Determine the (x, y) coordinate at the center of the cell enclosing the given text.  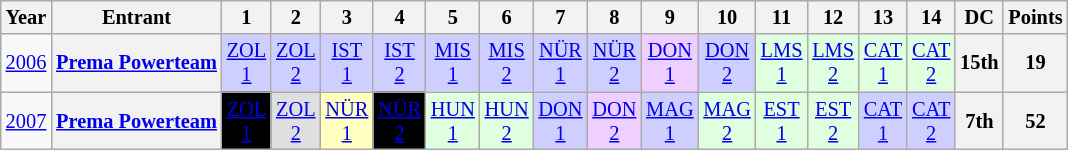
1 (246, 17)
IST1 (346, 63)
LMS1 (782, 63)
4 (400, 17)
DC (979, 17)
Points (1035, 17)
12 (833, 17)
HUN2 (507, 121)
2007 (26, 121)
7 (561, 17)
Year (26, 17)
14 (931, 17)
HUN1 (453, 121)
MIS2 (507, 63)
EST2 (833, 121)
2 (296, 17)
15th (979, 63)
52 (1035, 121)
MIS1 (453, 63)
5 (453, 17)
Entrant (136, 17)
MAG2 (726, 121)
3 (346, 17)
13 (883, 17)
MAG1 (670, 121)
9 (670, 17)
EST1 (782, 121)
8 (614, 17)
7th (979, 121)
2006 (26, 63)
10 (726, 17)
6 (507, 17)
IST2 (400, 63)
LMS2 (833, 63)
11 (782, 17)
19 (1035, 63)
